For the text-containing cell, return its midpoint in (x, y) coordinate format. 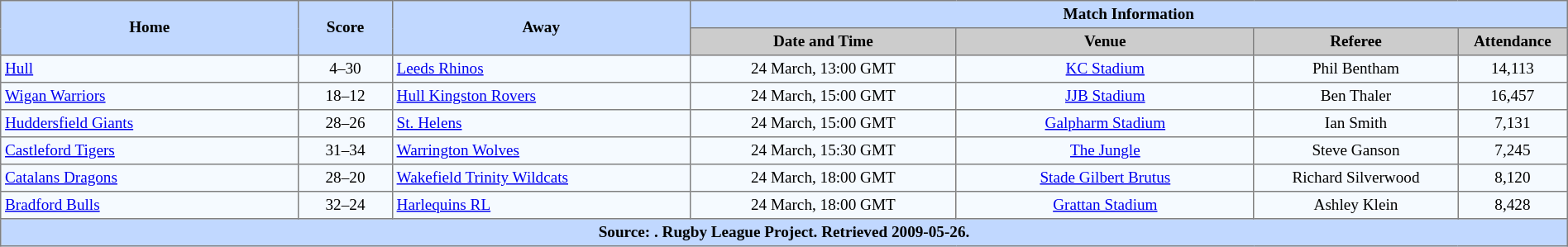
Huddersfield Giants (150, 124)
Castleford Tigers (150, 150)
4–30 (346, 69)
24 March, 15:30 GMT (823, 150)
8,428 (1513, 205)
Source: . Rugby League Project. Retrieved 2009-05-26. (784, 233)
24 March, 13:00 GMT (823, 69)
14,113 (1513, 69)
Hull (150, 69)
Ashley Klein (1355, 205)
7,245 (1513, 150)
Score (346, 28)
Wakefield Trinity Wildcats (541, 178)
Home (150, 28)
Catalans Dragons (150, 178)
Attendance (1513, 41)
16,457 (1513, 96)
Leeds Rhinos (541, 69)
Match Information (1128, 15)
Grattan Stadium (1105, 205)
Phil Bentham (1355, 69)
St. Helens (541, 124)
KC Stadium (1105, 69)
28–20 (346, 178)
Warrington Wolves (541, 150)
JJB Stadium (1105, 96)
Wigan Warriors (150, 96)
Steve Ganson (1355, 150)
The Jungle (1105, 150)
Date and Time (823, 41)
31–34 (346, 150)
Venue (1105, 41)
Bradford Bulls (150, 205)
7,131 (1513, 124)
Ian Smith (1355, 124)
Referee (1355, 41)
Galpharm Stadium (1105, 124)
Harlequins RL (541, 205)
Ben Thaler (1355, 96)
32–24 (346, 205)
Richard Silverwood (1355, 178)
8,120 (1513, 178)
18–12 (346, 96)
Away (541, 28)
Stade Gilbert Brutus (1105, 178)
28–26 (346, 124)
Hull Kingston Rovers (541, 96)
